Find where the given text appears and provide that cell's center as [X, Y] coordinate. 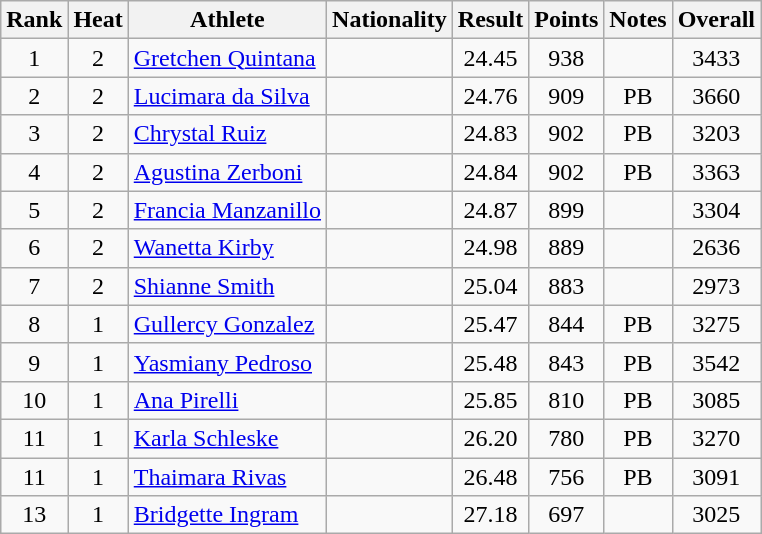
24.98 [490, 248]
Bridgette Ingram [227, 515]
5 [34, 210]
24.76 [490, 96]
10 [34, 400]
Rank [34, 20]
Heat [98, 20]
24.84 [490, 172]
26.48 [490, 477]
Shianne Smith [227, 286]
780 [566, 438]
Karla Schleske [227, 438]
7 [34, 286]
Thaimara Rivas [227, 477]
3203 [716, 134]
899 [566, 210]
844 [566, 324]
889 [566, 248]
Ana Pirelli [227, 400]
25.47 [490, 324]
9 [34, 362]
Result [490, 20]
756 [566, 477]
Points [566, 20]
24.45 [490, 58]
3660 [716, 96]
Nationality [390, 20]
24.87 [490, 210]
938 [566, 58]
3304 [716, 210]
3270 [716, 438]
25.48 [490, 362]
Gretchen Quintana [227, 58]
3363 [716, 172]
Chrystal Ruiz [227, 134]
3275 [716, 324]
Lucimara da Silva [227, 96]
Notes [638, 20]
909 [566, 96]
3542 [716, 362]
13 [34, 515]
3 [34, 134]
3091 [716, 477]
Wanetta Kirby [227, 248]
25.85 [490, 400]
3025 [716, 515]
697 [566, 515]
27.18 [490, 515]
3085 [716, 400]
Agustina Zerboni [227, 172]
6 [34, 248]
Francia Manzanillo [227, 210]
25.04 [490, 286]
843 [566, 362]
Gullercy Gonzalez [227, 324]
3433 [716, 58]
24.83 [490, 134]
Yasmiany Pedroso [227, 362]
Athlete [227, 20]
2973 [716, 286]
Overall [716, 20]
8 [34, 324]
2636 [716, 248]
4 [34, 172]
883 [566, 286]
810 [566, 400]
26.20 [490, 438]
